Determine the [x, y] coordinate at the center of the cell enclosing the given text.  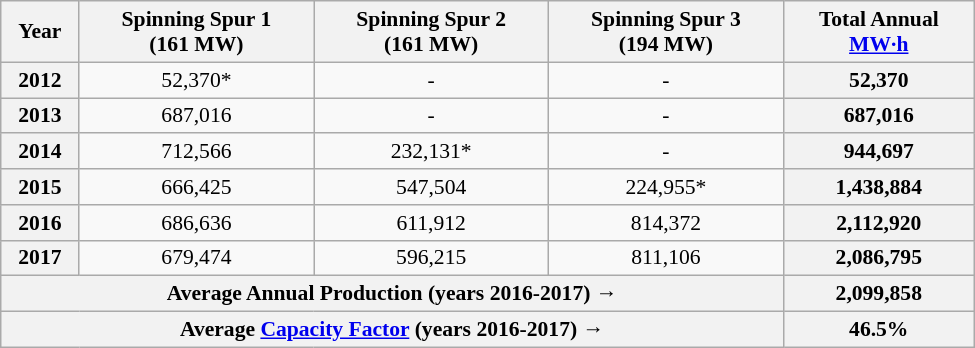
679,474 [196, 258]
Year [40, 32]
2,112,920 [878, 223]
52,370* [196, 80]
Total AnnualMW·h [878, 32]
2014 [40, 152]
944,697 [878, 152]
Spinning Spur 3 (194 MW) [666, 32]
547,504 [432, 187]
46.5% [878, 330]
686,636 [196, 223]
596,215 [432, 258]
2013 [40, 116]
Average Capacity Factor (years 2016-2017) → [392, 330]
2017 [40, 258]
Spinning Spur 1 (161 MW) [196, 32]
Average Annual Production (years 2016-2017) → [392, 294]
2012 [40, 80]
2016 [40, 223]
811,106 [666, 258]
232,131* [432, 152]
1,438,884 [878, 187]
814,372 [666, 223]
224,955* [666, 187]
2,086,795 [878, 258]
666,425 [196, 187]
2015 [40, 187]
611,912 [432, 223]
712,566 [196, 152]
2,099,858 [878, 294]
Spinning Spur 2 (161 MW) [432, 32]
52,370 [878, 80]
